Pinpoint the cell where the given text exists, returning its [x, y] midpoint coordinate. 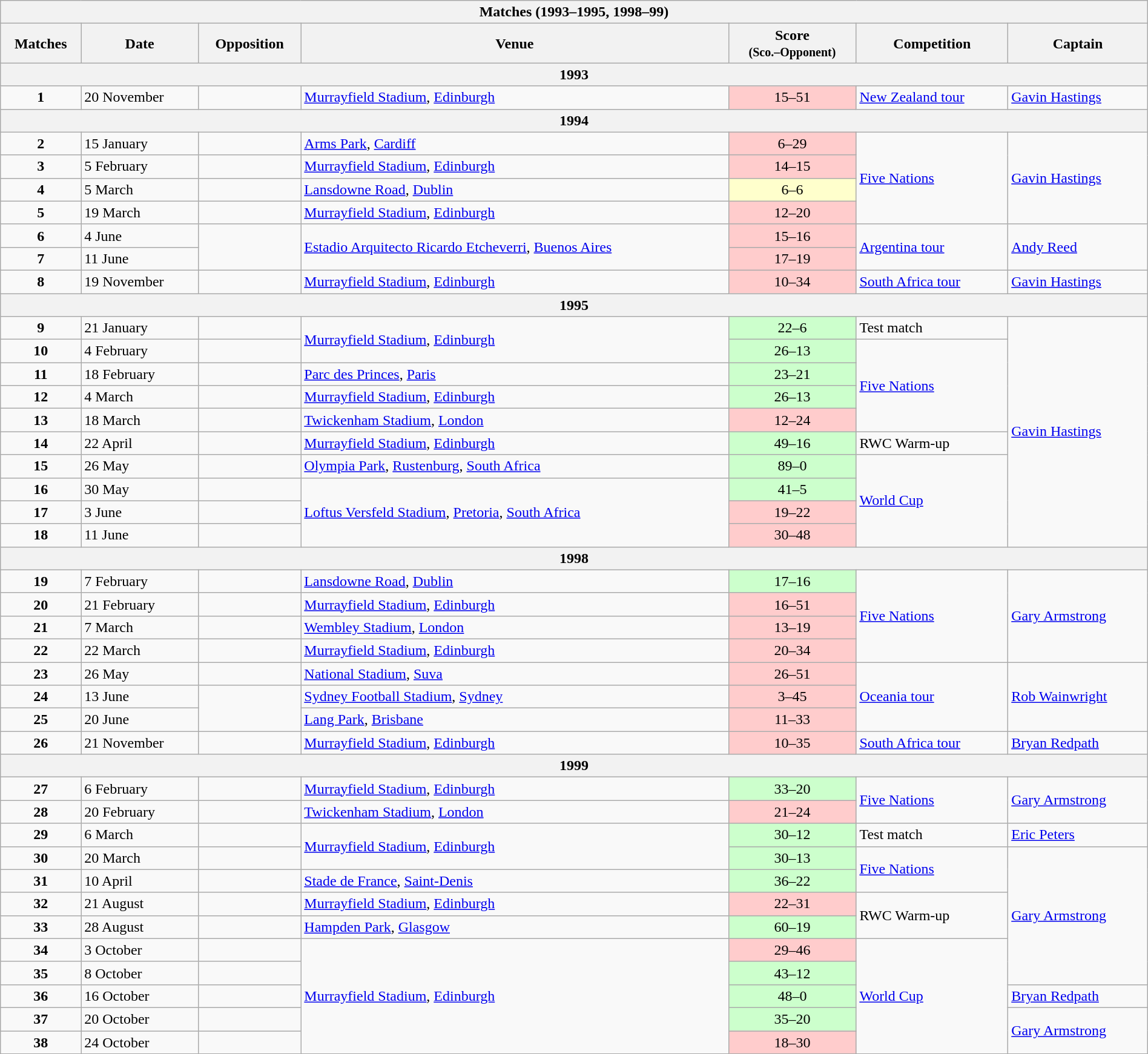
Date [140, 44]
Argentina tour [932, 247]
30 [41, 858]
89–0 [792, 466]
12–24 [792, 420]
22–31 [792, 904]
12–20 [792, 212]
18 March [140, 420]
10 April [140, 881]
Oceania tour [932, 697]
14–15 [792, 166]
21–24 [792, 812]
38 [41, 1042]
12 [41, 397]
Loftus Versfeld Stadium, Pretoria, South Africa [515, 512]
5 [41, 212]
1993 [574, 74]
33–20 [792, 789]
15–51 [792, 97]
Matches [41, 44]
16 October [140, 996]
Opposition [249, 44]
19 [41, 581]
20–34 [792, 650]
17–19 [792, 259]
29 [41, 835]
1994 [574, 120]
20 [41, 604]
7 March [140, 627]
35–20 [792, 1019]
Captain [1078, 44]
35 [41, 973]
4 March [140, 397]
22 April [140, 443]
Estadio Arquitecto Ricardo Etcheverri, Buenos Aires [515, 247]
19 March [140, 212]
Parc des Princes, Paris [515, 374]
11 [41, 374]
16–51 [792, 604]
17–16 [792, 581]
Score(Sco.–Opponent) [792, 44]
10–34 [792, 282]
36–22 [792, 881]
8 [41, 282]
Rob Wainwright [1078, 697]
10 [41, 351]
14 [41, 443]
2 [41, 143]
20 March [140, 858]
15–16 [792, 236]
22 [41, 650]
6–6 [792, 189]
6 March [140, 835]
48–0 [792, 996]
1998 [574, 558]
34 [41, 950]
23 [41, 674]
6 [41, 236]
Competition [932, 44]
36 [41, 996]
21 [41, 627]
60–19 [792, 927]
26–51 [792, 674]
5 February [140, 166]
30 May [140, 489]
8 October [140, 973]
20 February [140, 812]
37 [41, 1019]
13 June [140, 697]
31 [41, 881]
9 [41, 328]
21 November [140, 743]
25 [41, 720]
23–21 [792, 374]
Lang Park, Brisbane [515, 720]
30–12 [792, 835]
3 June [140, 512]
5 March [140, 189]
7 [41, 259]
1995 [574, 305]
Andy Reed [1078, 247]
24 October [140, 1042]
21 January [140, 328]
13–19 [792, 627]
49–16 [792, 443]
National Stadium, Suva [515, 674]
7 February [140, 581]
22 March [140, 650]
Arms Park, Cardiff [515, 143]
22–6 [792, 328]
Wembley Stadium, London [515, 627]
26 [41, 743]
13 [41, 420]
Olympia Park, Rustenburg, South Africa [515, 466]
6 February [140, 789]
20 October [140, 1019]
1999 [574, 766]
New Zealand tour [932, 97]
18–30 [792, 1042]
24 [41, 697]
Matches (1993–1995, 1998–99) [574, 12]
4 [41, 189]
30–13 [792, 858]
27 [41, 789]
21 February [140, 604]
29–46 [792, 950]
15 [41, 466]
Sydney Football Stadium, Sydney [515, 697]
28 [41, 812]
1 [41, 97]
10–35 [792, 743]
19 November [140, 282]
Stade de France, Saint-Denis [515, 881]
Hampden Park, Glasgow [515, 927]
18 February [140, 374]
17 [41, 512]
16 [41, 489]
Venue [515, 44]
20 June [140, 720]
18 [41, 535]
30–48 [792, 535]
21 August [140, 904]
19–22 [792, 512]
3 October [140, 950]
28 August [140, 927]
4 February [140, 351]
33 [41, 927]
20 November [140, 97]
11–33 [792, 720]
4 June [140, 236]
41–5 [792, 489]
15 January [140, 143]
3 [41, 166]
6–29 [792, 143]
Eric Peters [1078, 835]
3–45 [792, 697]
32 [41, 904]
43–12 [792, 973]
